Scan for the cell matching the given text and deliver its (x, y) coordinate at center. 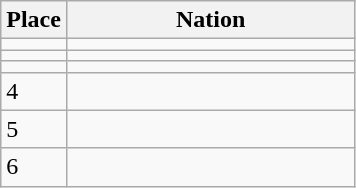
4 (34, 91)
Place (34, 20)
Nation (210, 20)
6 (34, 167)
5 (34, 129)
